Locate the cell with the specified text and output its (X, Y) center coordinate. 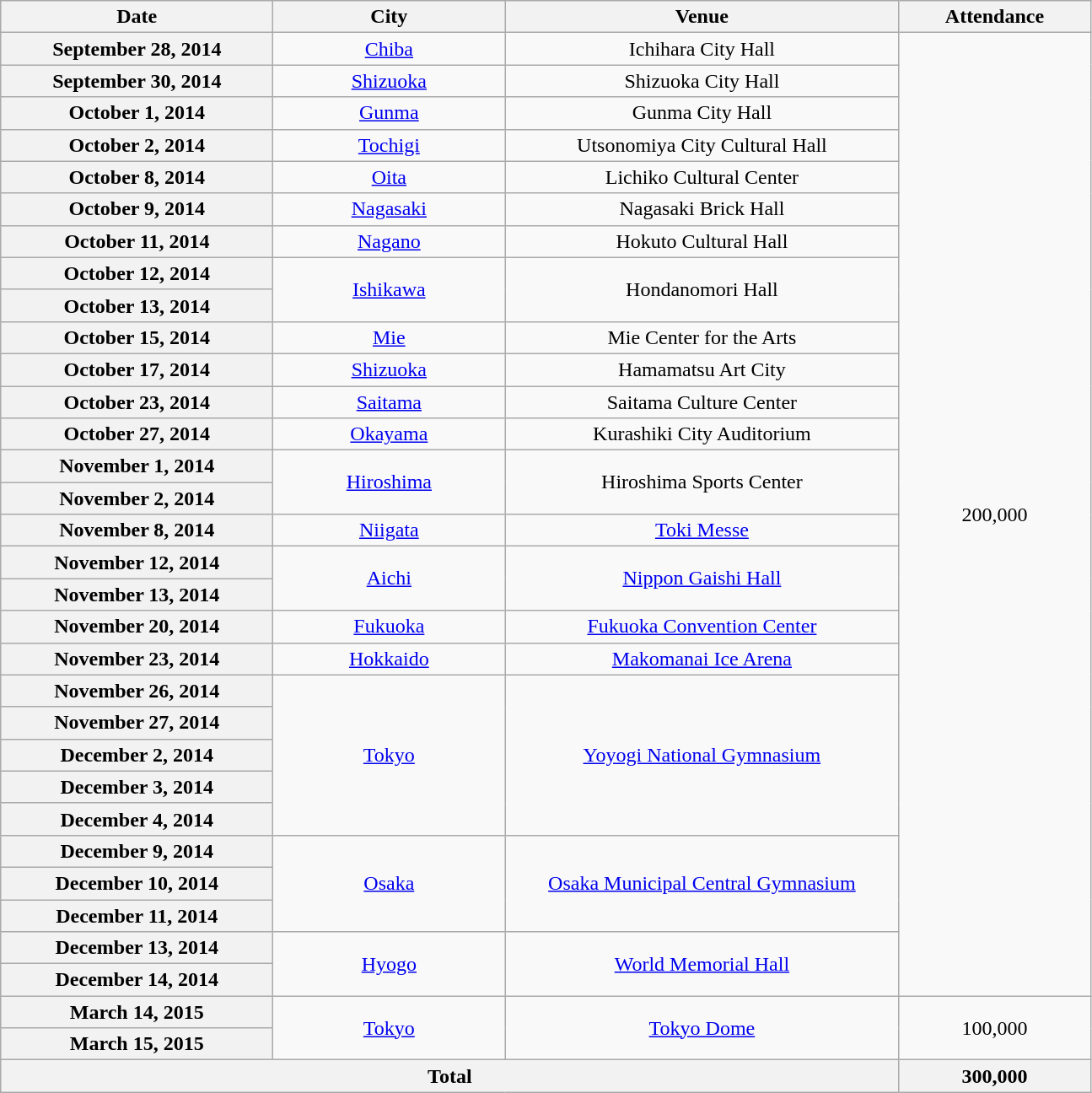
December 3, 2014 (137, 787)
Fukuoka (390, 627)
Venue (702, 17)
Chiba (390, 49)
Oita (390, 177)
Nippon Gaishi Hall (702, 579)
200,000 (995, 514)
Total (450, 1076)
Tochigi (390, 145)
March 15, 2015 (137, 1044)
November 1, 2014 (137, 466)
November 13, 2014 (137, 595)
Gunma City Hall (702, 113)
November 23, 2014 (137, 659)
March 14, 2015 (137, 1012)
October 27, 2014 (137, 434)
October 1, 2014 (137, 113)
October 23, 2014 (137, 402)
Hokkaido (390, 659)
Hamamatsu Art City (702, 369)
Hiroshima Sports Center (702, 482)
December 2, 2014 (137, 755)
Hyogo (390, 964)
City (390, 17)
Mie (390, 337)
Niigata (390, 530)
November 8, 2014 (137, 530)
November 12, 2014 (137, 563)
October 15, 2014 (137, 337)
Hiroshima (390, 482)
November 26, 2014 (137, 691)
300,000 (995, 1076)
December 11, 2014 (137, 915)
October 13, 2014 (137, 305)
October 17, 2014 (137, 369)
Osaka (390, 883)
Aichi (390, 579)
December 9, 2014 (137, 851)
October 9, 2014 (137, 209)
October 8, 2014 (137, 177)
World Memorial Hall (702, 964)
Fukuoka Convention Center (702, 627)
Tokyo Dome (702, 1028)
Ishikawa (390, 289)
December 4, 2014 (137, 819)
Saitama Culture Center (702, 402)
October 11, 2014 (137, 241)
Hokuto Cultural Hall (702, 241)
100,000 (995, 1028)
December 13, 2014 (137, 948)
October 12, 2014 (137, 273)
Makomanai Ice Arena (702, 659)
Okayama (390, 434)
Lichiko Cultural Center (702, 177)
Ichihara City Hall (702, 49)
September 28, 2014 (137, 49)
Gunma (390, 113)
December 10, 2014 (137, 883)
Saitama (390, 402)
Mie Center for the Arts (702, 337)
Kurashiki City Auditorium (702, 434)
October 2, 2014 (137, 145)
Shizuoka City Hall (702, 81)
Nagano (390, 241)
November 27, 2014 (137, 723)
Hondanomori Hall (702, 289)
November 2, 2014 (137, 498)
Date (137, 17)
December 14, 2014 (137, 980)
Attendance (995, 17)
Osaka Municipal Central Gymnasium (702, 883)
Nagasaki (390, 209)
Utsonomiya City Cultural Hall (702, 145)
Toki Messe (702, 530)
September 30, 2014 (137, 81)
Yoyogi National Gymnasium (702, 755)
November 20, 2014 (137, 627)
Nagasaki Brick Hall (702, 209)
